Determine the [x, y] coordinate at the center of the cell enclosing the given text.  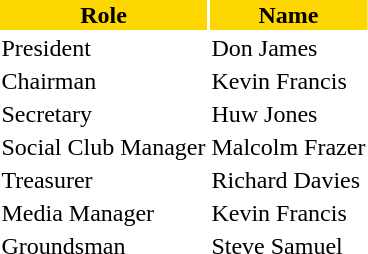
Name [288, 15]
Richard Davies [288, 180]
President [104, 48]
Malcolm Frazer [288, 147]
Don James [288, 48]
Secretary [104, 114]
Treasurer [104, 180]
Media Manager [104, 213]
Chairman [104, 81]
Role [104, 15]
Huw Jones [288, 114]
Social Club Manager [104, 147]
